Scan for the cell matching the given text and deliver its (x, y) coordinate at center. 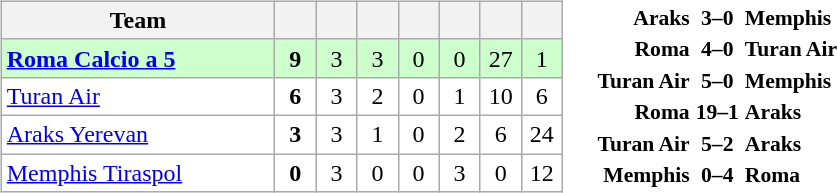
Araks Yerevan (138, 134)
9 (296, 58)
24 (542, 134)
Roma Calcio a 5 (138, 58)
10 (500, 96)
5–2 (717, 143)
3–0 (717, 17)
19–1 (717, 112)
Araks (644, 17)
Memphis Tiraspol (138, 173)
12 (542, 173)
0–4 (717, 175)
5–0 (717, 80)
4–0 (717, 49)
Team (138, 20)
Memphis (644, 175)
27 (500, 58)
